From the cell containing the given text, extract its center point as (x, y) coordinate. 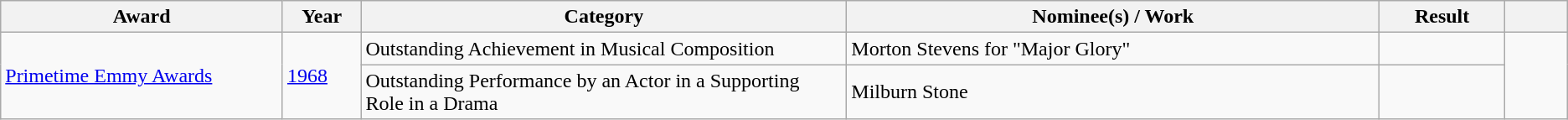
Morton Stevens for "Major Glory" (1113, 49)
Nominee(s) / Work (1113, 17)
Year (322, 17)
Category (604, 17)
Outstanding Performance by an Actor in a Supporting Role in a Drama (604, 92)
Result (1442, 17)
Primetime Emmy Awards (142, 76)
Outstanding Achievement in Musical Composition (604, 49)
Award (142, 17)
1968 (322, 76)
Milburn Stone (1113, 92)
